Determine the [x, y] coordinate at the center of the cell enclosing the given text.  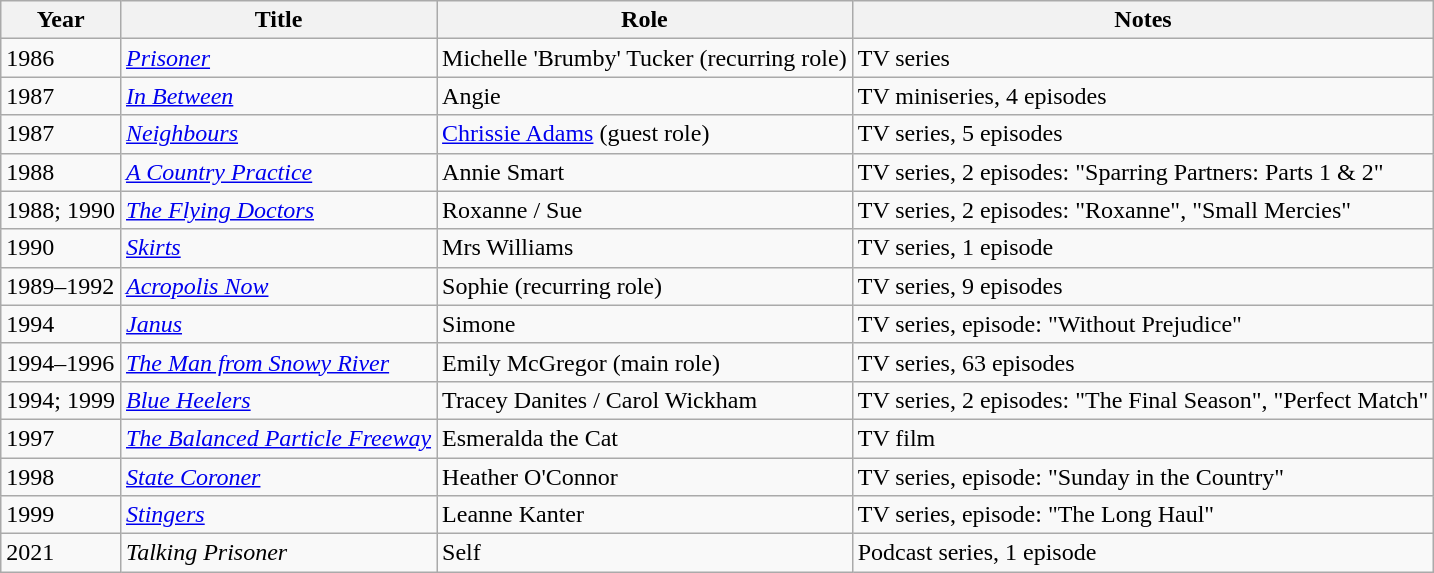
Leanne Kanter [645, 515]
The Flying Doctors [278, 210]
Title [278, 20]
TV miniseries, 4 episodes [1143, 96]
Heather O'Connor [645, 477]
A Country Practice [278, 172]
1990 [61, 248]
Blue Heelers [278, 400]
TV series, episode: "The Long Haul" [1143, 515]
TV series, 9 episodes [1143, 286]
The Balanced Particle Freeway [278, 438]
1998 [61, 477]
1994 [61, 324]
Prisoner [278, 58]
TV series, 1 episode [1143, 248]
TV series, episode: "Sunday in the Country" [1143, 477]
Role [645, 20]
TV series, 63 episodes [1143, 362]
1994; 1999 [61, 400]
Esmeralda the Cat [645, 438]
Michelle 'Brumby' Tucker (recurring role) [645, 58]
TV series, 2 episodes: "Roxanne", "Small Mercies" [1143, 210]
Notes [1143, 20]
Acropolis Now [278, 286]
Talking Prisoner [278, 553]
Self [645, 553]
2021 [61, 553]
Sophie (recurring role) [645, 286]
In Between [278, 96]
TV film [1143, 438]
TV series [1143, 58]
Mrs Williams [645, 248]
Roxanne / Sue [645, 210]
Emily McGregor (main role) [645, 362]
Janus [278, 324]
1999 [61, 515]
Annie Smart [645, 172]
Neighbours [278, 134]
1986 [61, 58]
1988; 1990 [61, 210]
Chrissie Adams (guest role) [645, 134]
TV series, episode: "Without Prejudice" [1143, 324]
TV series, 2 episodes: "Sparring Partners: Parts 1 & 2" [1143, 172]
Tracey Danites / Carol Wickham [645, 400]
TV series, 5 episodes [1143, 134]
Skirts [278, 248]
TV series, 2 episodes: "The Final Season", "Perfect Match" [1143, 400]
1997 [61, 438]
State Coroner [278, 477]
Podcast series, 1 episode [1143, 553]
1994–1996 [61, 362]
Year [61, 20]
1988 [61, 172]
Angie [645, 96]
Stingers [278, 515]
1989–1992 [61, 286]
The Man from Snowy River [278, 362]
Simone [645, 324]
